Return the [x, y] coordinate for the center point of the cell that contains the specified text.  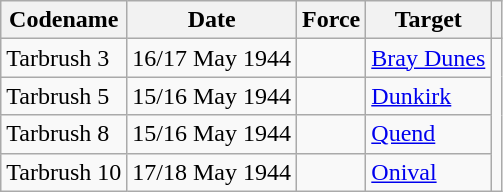
Quend [428, 134]
Codename [64, 20]
Dunkirk [428, 96]
Tarbrush 3 [64, 58]
16/17 May 1944 [212, 58]
17/18 May 1944 [212, 172]
Force [332, 20]
Onival [428, 172]
Target [428, 20]
Tarbrush 8 [64, 134]
Date [212, 20]
Tarbrush 5 [64, 96]
Bray Dunes [428, 58]
Tarbrush 10 [64, 172]
